Capture the cell that displays the provided text and extract its [x, y] central coordinate. 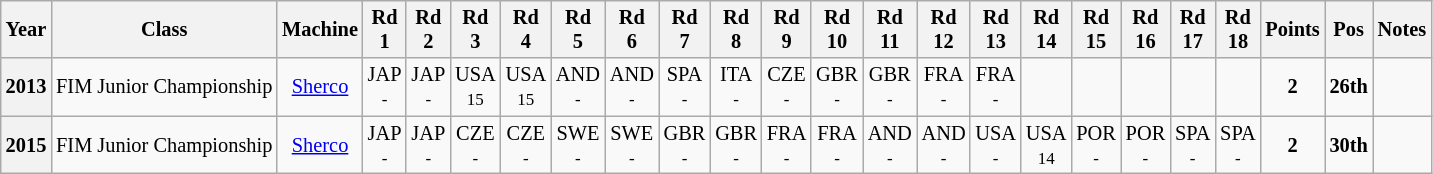
2015 [26, 145]
Rd14 [1046, 29]
Rd5 [578, 29]
Machine [320, 29]
Rd6 [632, 29]
Rd3 [475, 29]
ITA- [736, 87]
Rd13 [995, 29]
Rd12 [944, 29]
Rd15 [1096, 29]
Rd2 [428, 29]
26th [1349, 87]
Rd11 [890, 29]
USA- [995, 145]
Rd9 [786, 29]
Rd7 [685, 29]
USA14 [1046, 145]
2013 [26, 87]
Pos [1349, 29]
Rd4 [526, 29]
Rd8 [736, 29]
30th [1349, 145]
Rd17 [1192, 29]
Rd18 [1238, 29]
Year [26, 29]
Points [1292, 29]
Rd1 [385, 29]
Rd10 [837, 29]
Rd16 [1146, 29]
Class [164, 29]
Notes [1402, 29]
